Provide the (X, Y) coordinate of the cell's center where the given text is located.  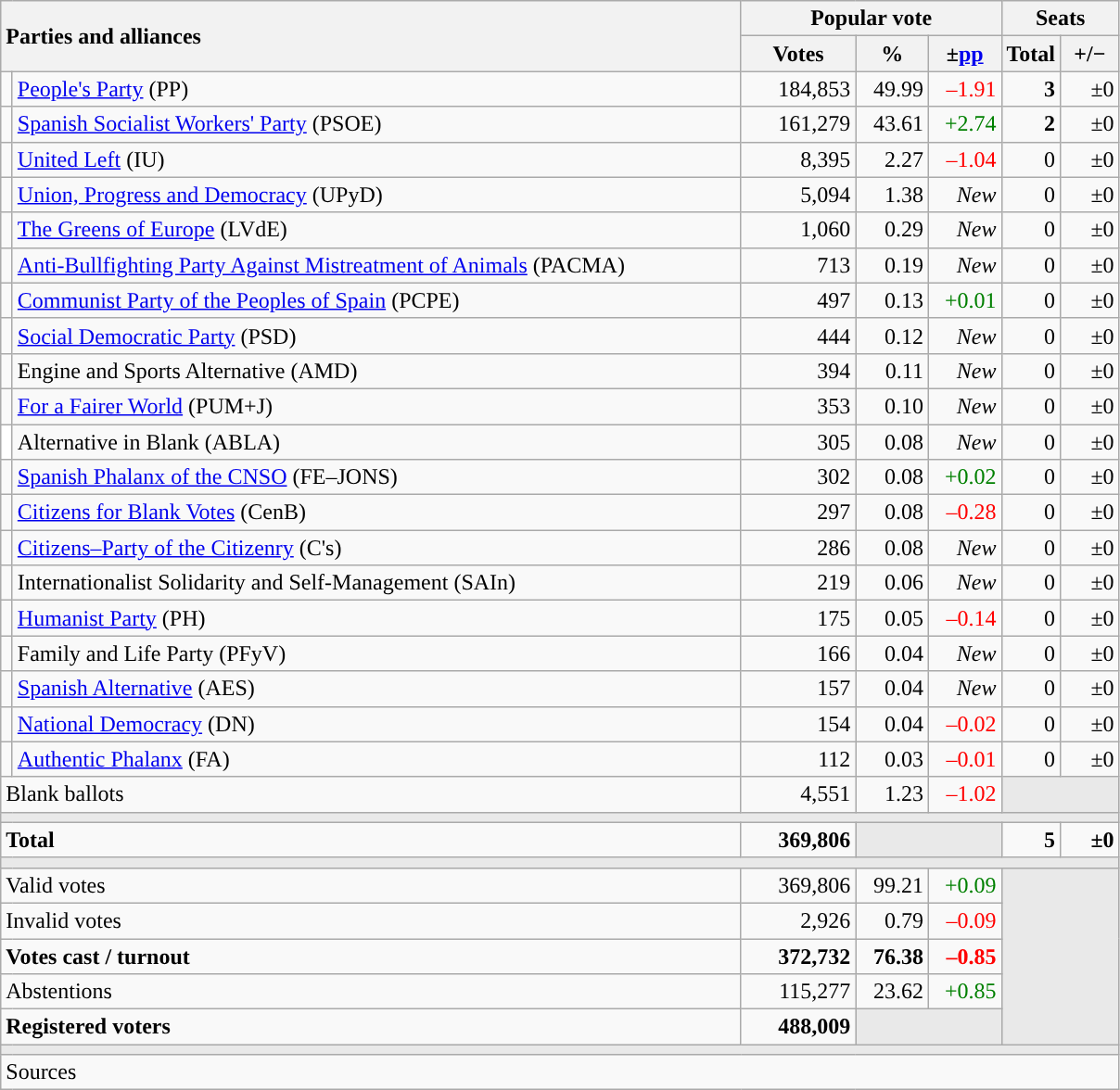
–0.02 (964, 724)
People's Party (PP) (376, 89)
488,009 (798, 1027)
+/− (1090, 54)
+0.85 (964, 992)
Parties and alliances (371, 36)
2.27 (892, 159)
Spanish Phalanx of the CNSO (FE–JONS) (376, 477)
+0.01 (964, 300)
0.12 (892, 336)
0.10 (892, 406)
302 (798, 477)
3 (1031, 89)
Registered voters (371, 1027)
–1.04 (964, 159)
Votes cast / turnout (371, 956)
–0.01 (964, 759)
8,395 (798, 159)
Votes (798, 54)
Popular vote (872, 19)
Blank ballots (371, 794)
+2.74 (964, 124)
1.23 (892, 794)
–0.28 (964, 513)
0.03 (892, 759)
297 (798, 513)
372,732 (798, 956)
157 (798, 689)
5,094 (798, 195)
Alternative in Blank (ABLA) (376, 442)
184,853 (798, 89)
For a Fairer World (PUM+J) (376, 406)
49.99 (892, 89)
161,279 (798, 124)
219 (798, 583)
Citizens–Party of the Citizenry (C's) (376, 548)
±pp (964, 54)
Union, Progress and Democracy (UPyD) (376, 195)
–0.09 (964, 920)
112 (798, 759)
Internationalist Solidarity and Self-Management (SAIn) (376, 583)
1,060 (798, 230)
5 (1031, 840)
115,277 (798, 992)
Invalid votes (371, 920)
444 (798, 336)
Seats (1061, 19)
Spanish Socialist Workers' Party (PSOE) (376, 124)
43.61 (892, 124)
0.79 (892, 920)
Communist Party of the Peoples of Spain (PCPE) (376, 300)
0.11 (892, 371)
Sources (560, 1072)
76.38 (892, 956)
% (892, 54)
2,926 (798, 920)
0.29 (892, 230)
0.05 (892, 618)
Anti-Bullfighting Party Against Mistreatment of Animals (PACMA) (376, 265)
Valid votes (371, 885)
305 (798, 442)
394 (798, 371)
353 (798, 406)
175 (798, 618)
2 (1031, 124)
The Greens of Europe (LVdE) (376, 230)
23.62 (892, 992)
–1.91 (964, 89)
4,551 (798, 794)
0.19 (892, 265)
Humanist Party (PH) (376, 618)
Authentic Phalanx (FA) (376, 759)
Engine and Sports Alternative (AMD) (376, 371)
Citizens for Blank Votes (CenB) (376, 513)
0.13 (892, 300)
286 (798, 548)
United Left (IU) (376, 159)
166 (798, 653)
National Democracy (DN) (376, 724)
Abstentions (371, 992)
+0.02 (964, 477)
–0.85 (964, 956)
–1.02 (964, 794)
Spanish Alternative (AES) (376, 689)
+0.09 (964, 885)
0.06 (892, 583)
1.38 (892, 195)
497 (798, 300)
Family and Life Party (PFyV) (376, 653)
99.21 (892, 885)
Social Democratic Party (PSD) (376, 336)
–0.14 (964, 618)
713 (798, 265)
154 (798, 724)
